Extract the [X, Y] coordinate from the center of the cell holding the provided text.  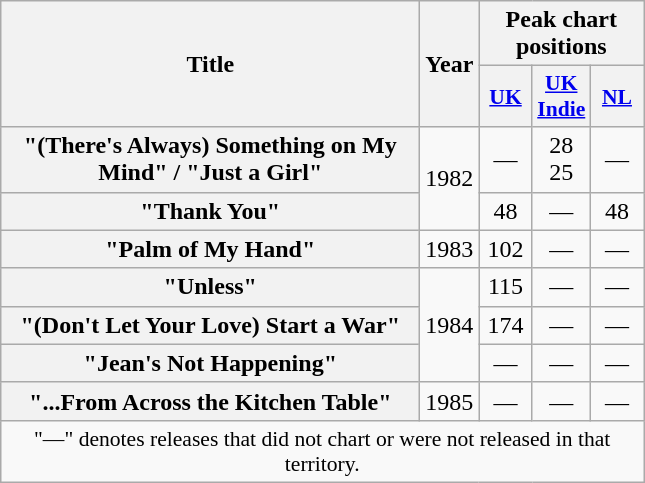
UK [506, 96]
"(Don't Let Your Love) Start a War" [210, 325]
1984 [450, 325]
1985 [450, 401]
"...From Across the Kitchen Table" [210, 401]
NL [616, 96]
"Palm of My Hand" [210, 249]
2825 [561, 160]
1983 [450, 249]
Peak chart positions [562, 34]
"Unless" [210, 287]
"(There's Always) Something on My Mind" / "Just a Girl" [210, 160]
Year [450, 64]
"—" denotes releases that did not chart or were not released in that territory. [322, 450]
"Jean's Not Happening" [210, 363]
174 [506, 325]
102 [506, 249]
1982 [450, 178]
Title [210, 64]
"Thank You" [210, 211]
UK Indie [561, 96]
115 [506, 287]
